For the text-containing cell, return its midpoint in (X, Y) coordinate format. 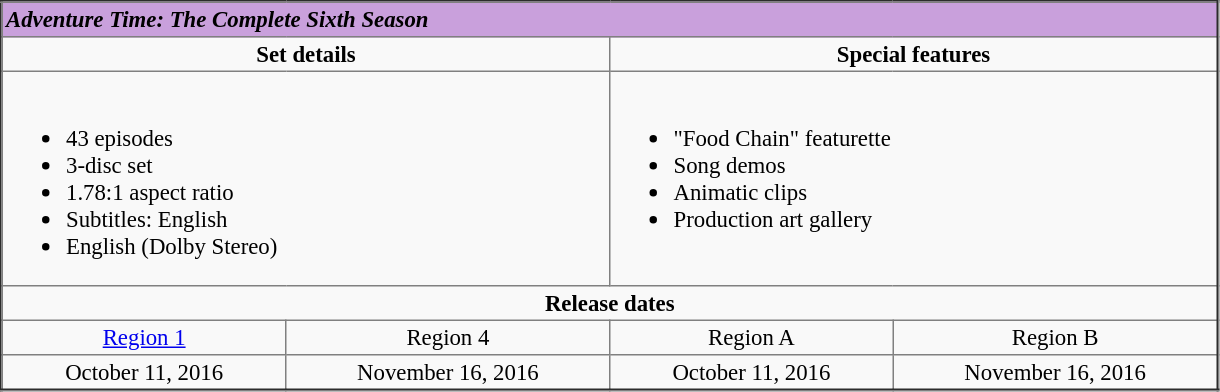
"Food Chain" featuretteSong demosAnimatic clipsProduction art gallery (914, 178)
Special features (914, 54)
Adventure Time: The Complete Sixth Season (610, 20)
Region B (1056, 338)
Region 4 (448, 338)
Set details (306, 54)
Region 1 (144, 338)
Release dates (610, 303)
43 episodes3-disc set1.78:1 aspect ratioSubtitles: EnglishEnglish (Dolby Stereo) (306, 178)
Region A (752, 338)
